For the text-containing cell, return its midpoint in [x, y] coordinate format. 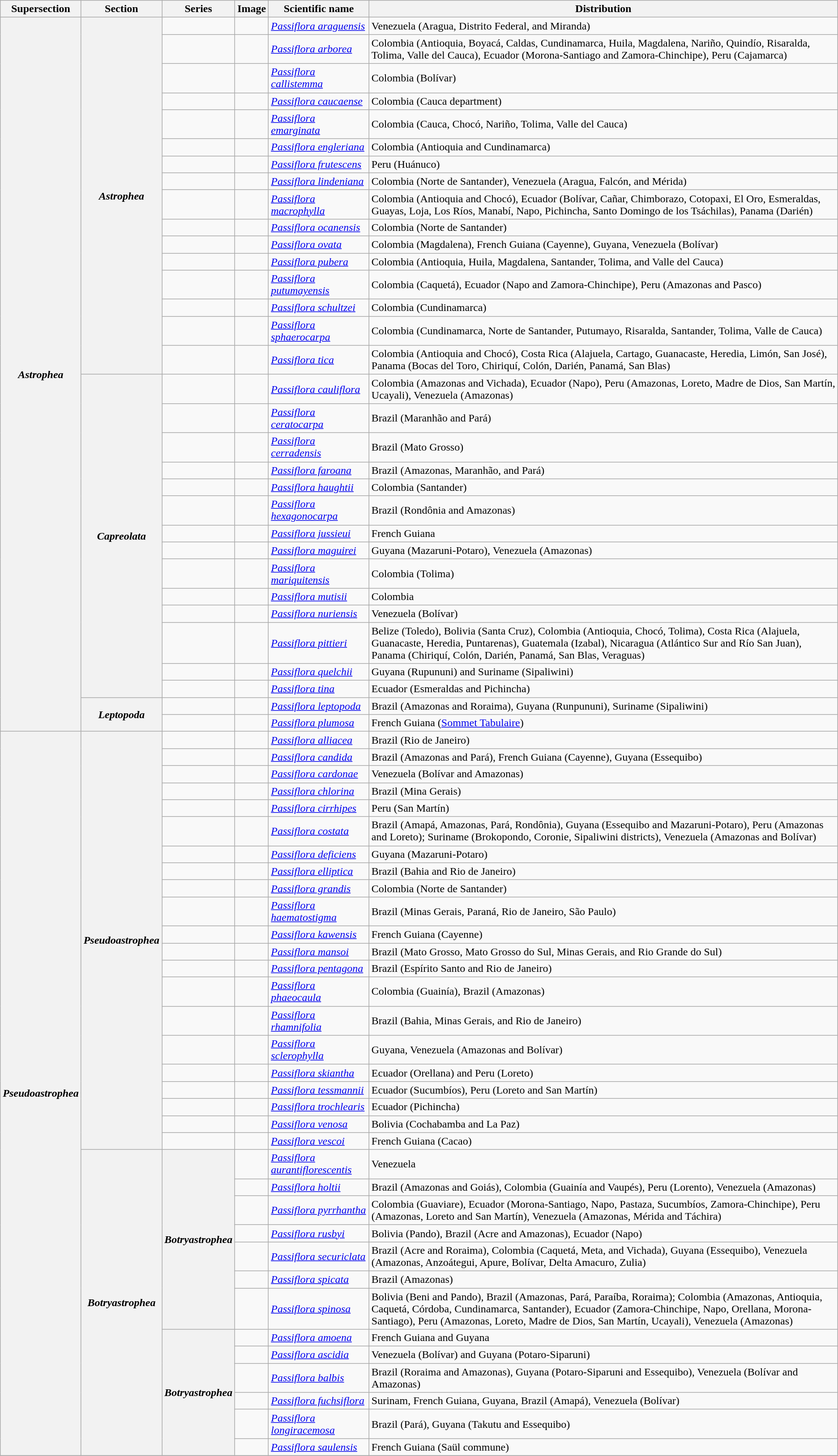
Surinam, French Guiana, Guyana, Brazil (Amapá), Venezuela (Bolívar) [603, 1401]
Passiflora quelchii [319, 672]
Series [199, 9]
Peru (San Martín) [603, 808]
Passiflora emarginata [319, 124]
Passiflora spicata [319, 1279]
Passiflora ocanensis [319, 227]
Passiflora pyrrhantha [319, 1210]
Passiflora rhamnifolia [319, 1021]
Venezuela (Bolívar and Amazonas) [603, 774]
French Guiana [603, 533]
Brazil (Mato Grosso) [603, 447]
Brazil (Minas Gerais, Paraná, Rio de Janeiro, São Paulo) [603, 911]
Passiflora balbis [319, 1378]
Brazil (Rio de Janeiro) [603, 740]
Passiflora mariquitensis [319, 574]
Brazil (Amazonas, Maranhão, and Pará) [603, 470]
Brazil (Espírito Santo and Rio de Janeiro) [603, 969]
Guyana (Rupununi) and Suriname (Sipaliwini) [603, 672]
Passiflora skiantha [319, 1073]
Passiflora vescoi [319, 1141]
Venezuela (Bolívar) [603, 613]
Passiflora pentagona [319, 969]
Passiflora plumosa [319, 723]
Passiflora faroana [319, 470]
Colombia (Cauca department) [603, 101]
Passiflora candida [319, 757]
Brazil (Amazonas and Goiás), Colombia (Guainía and Vaupés), Peru (Lorento), Venezuela (Amazonas) [603, 1187]
Passiflora sclerophylla [319, 1050]
Capreolata [121, 536]
Image [252, 9]
Passiflora araguensis [319, 26]
Brazil (Bahia and Rio de Janeiro) [603, 871]
Passiflora cirrhipes [319, 808]
Colombia (Antioquia, Huila, Magdalena, Santander, Tolima, and Valle del Cauca) [603, 262]
Passiflora deficiens [319, 854]
Passiflora saulensis [319, 1447]
Bolivia (Cochabamba and La Paz) [603, 1124]
Passiflora nuriensis [319, 613]
Passiflora arborea [319, 49]
Passiflora haematostigma [319, 911]
Passiflora frutescens [319, 164]
Bolivia (Pando), Brazil (Acre and Amazonas), Ecuador (Napo) [603, 1233]
Passiflora grandis [319, 888]
Colombia (Antioquia and Cundinamarca) [603, 147]
Brazil (Amazonas and Roraima), Guyana (Runpununi), Suriname (Sipaliwini) [603, 706]
Passiflora tessmannii [319, 1090]
Passiflora tica [319, 360]
Passiflora spinosa [319, 1308]
Passiflora kawensis [319, 934]
Passiflora trochlearis [319, 1107]
Passiflora ceratocarpa [319, 418]
Passiflora elliptica [319, 871]
Colombia (Magdalena), French Guiana (Cayenne), Guyana, Venezuela (Bolívar) [603, 244]
Passiflora alliacea [319, 740]
Passiflora phaeocaula [319, 992]
Colombia (Amazonas and Vichada), Ecuador (Napo), Peru (Amazonas, Loreto, Madre de Dios, San Martín, Ucayali), Venezuela (Amazonas) [603, 389]
Passiflora caucaense [319, 101]
Passiflora chlorina [319, 791]
Colombia (Cauca, Chocó, Nariño, Tolima, Valle del Cauca) [603, 124]
Passiflora pittieri [319, 643]
Passiflora ovata [319, 244]
Colombia (Cundinamarca) [603, 308]
Scientific name [319, 9]
Colombia (Norte de Santander), Venezuela (Aragua, Falcón, and Mérida) [603, 181]
Passiflora ascidia [319, 1355]
Colombia (Bolívar) [603, 78]
Brazil (Roraima and Amazonas), Guyana (Potaro-Siparuni and Essequibo), Venezuela (Bolívar and Amazonas) [603, 1378]
Colombia (Guainía), Brazil (Amazonas) [603, 992]
Colombia [603, 596]
Passiflora cauliflora [319, 389]
Passiflora securiclata [319, 1256]
Venezuela [603, 1164]
French Guiana and Guyana [603, 1338]
Passiflora cardonae [319, 774]
Passiflora longiracemosa [319, 1424]
Passiflora costata [319, 831]
Colombia (Tolima) [603, 574]
Passiflora fuchsiflora [319, 1401]
Passiflora hexagonocarpa [319, 510]
French Guiana (Cacao) [603, 1141]
Brazil (Bahia, Minas Gerais, and Rio de Janeiro) [603, 1021]
Brazil (Amazonas and Pará), French Guiana (Cayenne), Guyana (Essequibo) [603, 757]
Passiflora putumayensis [319, 285]
Brazil (Mina Gerais) [603, 791]
Passiflora macrophylla [319, 204]
Ecuador (Pichincha) [603, 1107]
Colombia (Caquetá), Ecuador (Napo and Zamora-Chinchipe), Peru (Amazonas and Pasco) [603, 285]
Guyana (Mazaruni-Potaro) [603, 854]
Section [121, 9]
Passiflora rusbyi [319, 1233]
Brazil (Pará), Guyana (Takutu and Essequibo) [603, 1424]
Passiflora cerradensis [319, 447]
Passiflora holtii [319, 1187]
Guyana, Venezuela (Amazonas and Bolívar) [603, 1050]
Ecuador (Orellana) and Peru (Loreto) [603, 1073]
Passiflora schultzei [319, 308]
Supersection [41, 9]
Passiflora sphaerocarpa [319, 331]
Passiflora tina [319, 689]
Passiflora mansoi [319, 952]
Ecuador (Esmeraldas and Pichincha) [603, 689]
Venezuela (Aragua, Distrito Federal, and Miranda) [603, 26]
Passiflora aurantiflorescentis [319, 1164]
Brazil (Maranhão and Pará) [603, 418]
Peru (Huánuco) [603, 164]
Passiflora jussieui [319, 533]
French Guiana (Saül commune) [603, 1447]
Passiflora mutisii [319, 596]
Ecuador (Sucumbíos), Peru (Loreto and San Martín) [603, 1090]
Passiflora venosa [319, 1124]
French Guiana (Sommet Tabulaire) [603, 723]
Passiflora callistemma [319, 78]
Passiflora leptopoda [319, 706]
French Guiana (Cayenne) [603, 934]
Guyana (Mazaruni-Potaro), Venezuela (Amazonas) [603, 550]
Leptopoda [121, 715]
Colombia (Cundinamarca, Norte de Santander, Putumayo, Risaralda, Santander, Tolima, Valle de Cauca) [603, 331]
Venezuela (Bolívar) and Guyana (Potaro-Siparuni) [603, 1355]
Passiflora pubera [319, 262]
Brazil (Mato Grosso, Mato Grosso do Sul, Minas Gerais, and Rio Grande do Sul) [603, 952]
Brazil (Rondônia and Amazonas) [603, 510]
Colombia (Santander) [603, 487]
Passiflora maguirei [319, 550]
Passiflora haughtii [319, 487]
Passiflora amoena [319, 1338]
Brazil (Amazonas) [603, 1279]
Passiflora engleriana [319, 147]
Distribution [603, 9]
Passiflora lindeniana [319, 181]
